For the text-containing cell, return its midpoint in (x, y) coordinate format. 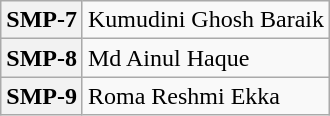
SMP-8 (42, 58)
Md Ainul Haque (206, 58)
Kumudini Ghosh Baraik (206, 20)
SMP-9 (42, 96)
Roma Reshmi Ekka (206, 96)
SMP-7 (42, 20)
